For the text-containing cell, return its midpoint in [X, Y] coordinate format. 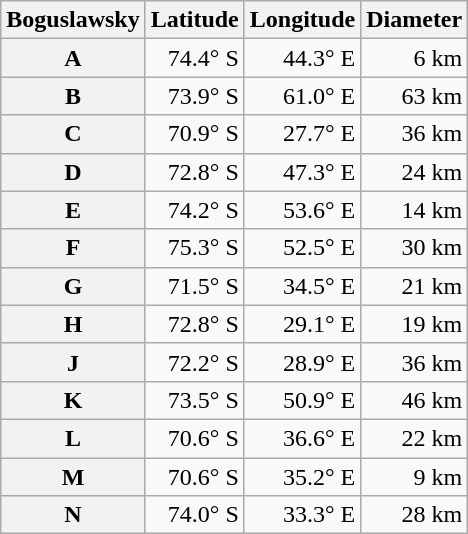
73.9° S [194, 96]
G [73, 286]
72.2° S [194, 362]
D [73, 172]
28 km [414, 515]
F [73, 248]
E [73, 210]
29.1° E [302, 324]
71.5° S [194, 286]
21 km [414, 286]
C [73, 134]
H [73, 324]
74.2° S [194, 210]
B [73, 96]
L [73, 438]
19 km [414, 324]
46 km [414, 400]
24 km [414, 172]
N [73, 515]
Diameter [414, 20]
A [73, 58]
28.9° E [302, 362]
22 km [414, 438]
63 km [414, 96]
30 km [414, 248]
47.3° E [302, 172]
9 km [414, 477]
Latitude [194, 20]
J [73, 362]
M [73, 477]
52.5° E [302, 248]
73.5° S [194, 400]
27.7° E [302, 134]
Longitude [302, 20]
14 km [414, 210]
50.9° E [302, 400]
74.0° S [194, 515]
44.3° E [302, 58]
75.3° S [194, 248]
36.6° E [302, 438]
53.6° E [302, 210]
6 km [414, 58]
61.0° E [302, 96]
74.4° S [194, 58]
35.2° E [302, 477]
70.9° S [194, 134]
33.3° E [302, 515]
34.5° E [302, 286]
K [73, 400]
Boguslawsky [73, 20]
